Detect which cell encompasses the target text, then output its (x, y) center coordinate. 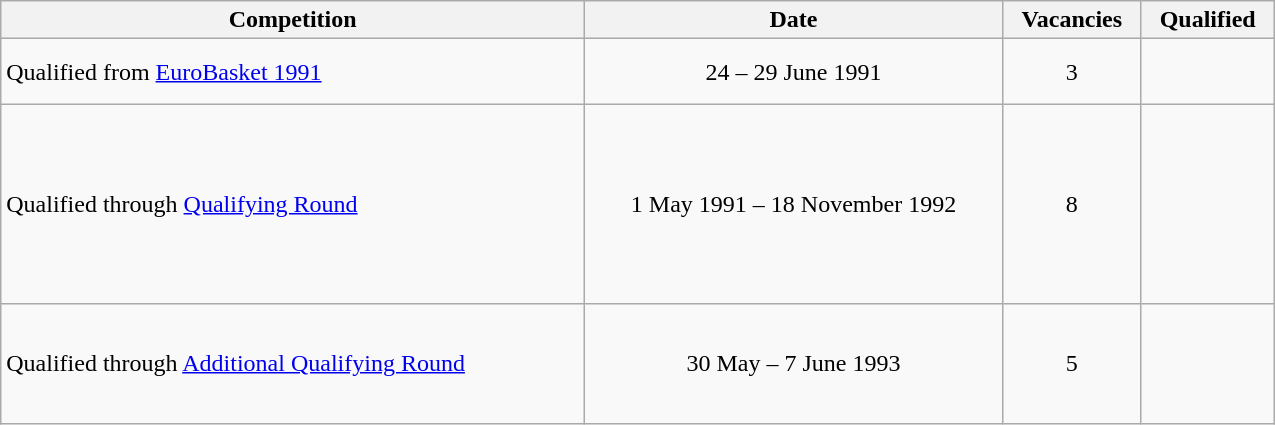
Qualified (1208, 20)
Qualified through Qualifying Round (293, 204)
30 May – 7 June 1993 (794, 364)
Qualified through Additional Qualifying Round (293, 364)
Qualified from EuroBasket 1991 (293, 72)
1 May 1991 – 18 November 1992 (794, 204)
24 – 29 June 1991 (794, 72)
8 (1072, 204)
Vacancies (1072, 20)
Date (794, 20)
Competition (293, 20)
5 (1072, 364)
3 (1072, 72)
